Determine the (X, Y) coordinate at the center of the cell enclosing the given text.  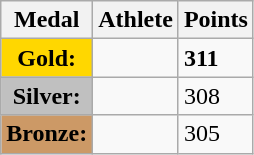
Medal (47, 20)
305 (216, 134)
311 (216, 58)
Silver: (47, 96)
Gold: (47, 58)
Points (216, 20)
308 (216, 96)
Bronze: (47, 134)
Athlete (136, 20)
